Pinpoint the cell where the given text exists, returning its [x, y] midpoint coordinate. 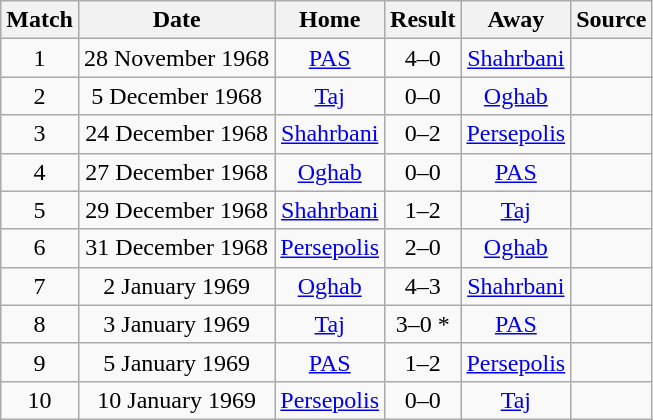
9 [40, 362]
3–0 * [423, 324]
2–0 [423, 248]
5 January 1969 [176, 362]
2 [40, 96]
4–0 [423, 58]
29 December 1968 [176, 210]
3 January 1969 [176, 324]
31 December 1968 [176, 248]
0–2 [423, 134]
8 [40, 324]
Source [612, 20]
27 December 1968 [176, 172]
6 [40, 248]
3 [40, 134]
2 January 1969 [176, 286]
28 November 1968 [176, 58]
Home [330, 20]
10 [40, 400]
7 [40, 286]
Result [423, 20]
5 [40, 210]
Date [176, 20]
Match [40, 20]
4 [40, 172]
Away [516, 20]
4–3 [423, 286]
5 December 1968 [176, 96]
1 [40, 58]
10 January 1969 [176, 400]
24 December 1968 [176, 134]
